Output the [x, y] coordinate of the center of the cell containing the given text.  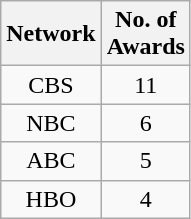
Network [51, 34]
ABC [51, 161]
HBO [51, 199]
11 [146, 85]
NBC [51, 123]
5 [146, 161]
4 [146, 199]
CBS [51, 85]
6 [146, 123]
No. ofAwards [146, 34]
